From the cell containing the given text, extract its center point as [X, Y] coordinate. 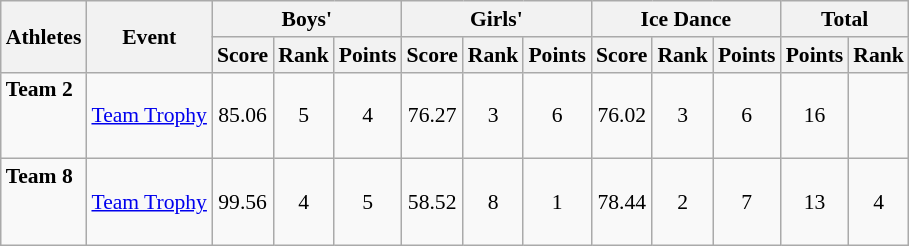
Girls' [497, 19]
7 [747, 202]
76.27 [432, 116]
Boys' [307, 19]
Team 2 [44, 116]
Total [845, 19]
13 [815, 202]
58.52 [432, 202]
Event [149, 36]
78.44 [622, 202]
Athletes [44, 36]
16 [815, 116]
85.06 [242, 116]
1 [557, 202]
76.02 [622, 116]
2 [682, 202]
Ice Dance [686, 19]
Team 8 [44, 202]
99.56 [242, 202]
8 [494, 202]
